Locate the cell with the specified text and output its (x, y) center coordinate. 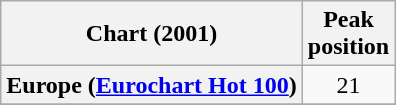
Europe (Eurochart Hot 100) (152, 85)
21 (348, 85)
Peakposition (348, 34)
Chart (2001) (152, 34)
